Return the [X, Y] coordinate for the center point of the cell that contains the specified text.  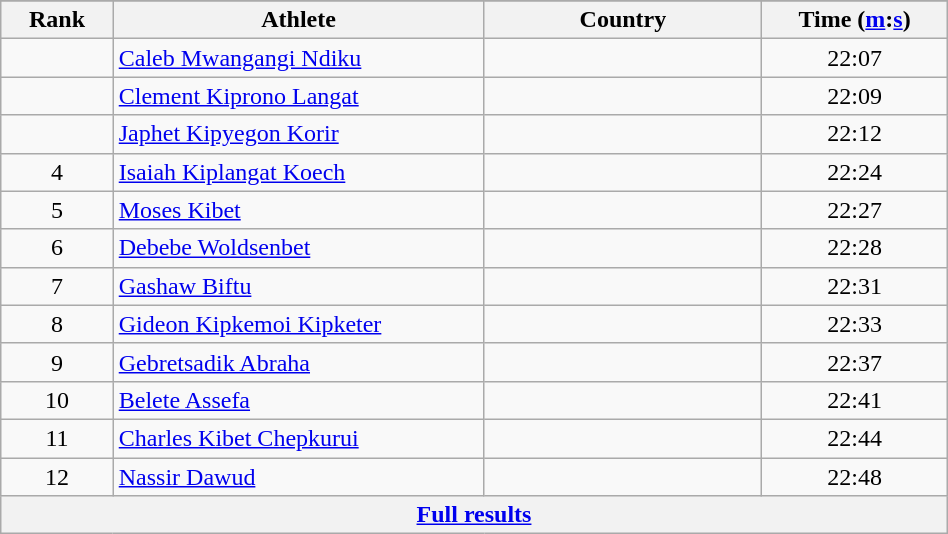
Charles Kibet Chepkurui [298, 438]
22:33 [854, 324]
Belete Assefa [298, 400]
Moses Kibet [298, 210]
22:09 [854, 96]
9 [57, 362]
Time (m:s) [854, 20]
Clement Kiprono Langat [298, 96]
22:27 [854, 210]
10 [57, 400]
12 [57, 477]
22:48 [854, 477]
Isaiah Kiplangat Koech [298, 172]
Debebe Woldsenbet [298, 248]
Rank [57, 20]
22:41 [854, 400]
Country [623, 20]
7 [57, 286]
8 [57, 324]
Japhet Kipyegon Korir [298, 134]
Gideon Kipkemoi Kipketer [298, 324]
Nassir Dawud [298, 477]
22:37 [854, 362]
11 [57, 438]
Caleb Mwangangi Ndiku [298, 58]
Gashaw Biftu [298, 286]
5 [57, 210]
22:07 [854, 58]
6 [57, 248]
22:28 [854, 248]
Full results [474, 515]
4 [57, 172]
22:44 [854, 438]
22:24 [854, 172]
Gebretsadik Abraha [298, 362]
22:12 [854, 134]
22:31 [854, 286]
Athlete [298, 20]
